Identify which cell holds the provided text, then report its [x, y] central coordinate. 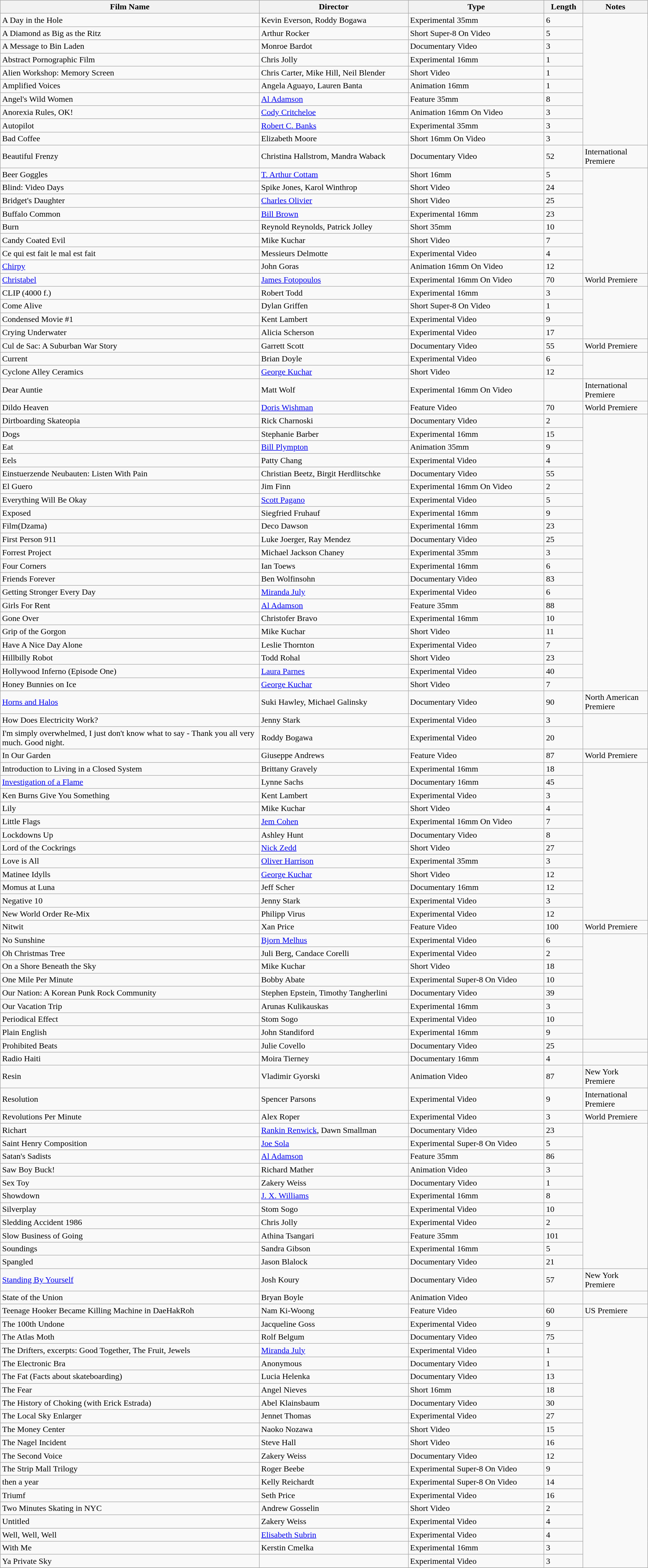
The Money Center [130, 1429]
Soundings [130, 1249]
Lucia Helenka [334, 1377]
Bridget's Daughter [130, 201]
Chirpy [130, 267]
Moira Tierney [334, 1059]
Elizabeth Moore [334, 138]
Bjorn Melhus [334, 940]
Ashley Hunt [334, 835]
Steve Hall [334, 1442]
Satan's Sadists [130, 1156]
Matinee Idylls [130, 874]
Vladimir Gyorski [334, 1076]
Christofer Bravo [334, 619]
Andrew Gosselin [334, 1508]
Radio Haiti [130, 1059]
Einstuerzende Neubauten: Listen With Pain [130, 474]
Spike Jones, Karol Winthrop [334, 188]
Showdown [130, 1196]
Stephanie Barber [334, 434]
Condensed Movie #1 [130, 319]
Spencer Parsons [334, 1099]
Four Corners [130, 566]
Leslie Thornton [334, 645]
El Guero [130, 487]
Eels [130, 460]
Alicia Scherson [334, 332]
88 [564, 605]
Negative 10 [130, 901]
Messieurs Delmotte [334, 253]
Periodical Effect [130, 1019]
Chris Carter, Mike Hill, Neil Blender [334, 73]
Sledding Accident 1986 [130, 1222]
101 [564, 1235]
Jacqueline Goss [334, 1324]
Short 16mm On Video [476, 138]
The Fear [130, 1390]
Julie Covello [334, 1046]
Angel Nieves [334, 1390]
Resolution [130, 1099]
Plain English [130, 1032]
Teenage Hooker Became Killing Machine in DaeHakRoh [130, 1311]
Kelly Reichardt [334, 1482]
Jason Blalock [334, 1262]
Laura Parnes [334, 671]
Saw Boy Buck! [130, 1170]
Slow Business of Going [130, 1235]
90 [564, 702]
John Standiford [334, 1032]
J. X. Williams [334, 1196]
Prohibited Beats [130, 1046]
Cul de Sac: A Suburban War Story [130, 345]
Richard Mather [334, 1170]
Brittany Gravely [334, 769]
21 [564, 1262]
Cyclone Alley Ceramics [130, 372]
Alex Roper [334, 1117]
The Local Sky Enlarger [130, 1416]
Suki Hawley, Michael Galinsky [334, 702]
Beer Goggles [130, 174]
75 [564, 1337]
Ian Toews [334, 566]
Silverplay [130, 1209]
Bryan Boyle [334, 1298]
Michael Jackson Chaney [334, 552]
40 [564, 671]
Todd Rohal [334, 658]
Bobby Abate [334, 980]
The Drifters, excerpts: Good Together, The Fruit, Jewels [130, 1350]
11 [564, 632]
Hollywood Inferno (Episode One) [130, 671]
Naoko Nozawa [334, 1429]
Eat [130, 447]
A Day in the Hole [130, 20]
Length [564, 7]
Bill Plympton [334, 447]
North American Premiere [615, 702]
Kevin Everson, Roddy Bogawa [334, 20]
Dogs [130, 434]
The Strip Mall Trilogy [130, 1469]
Amplified Voices [130, 86]
Girls For Rent [130, 605]
Beautiful Frenzy [130, 156]
Luke Joerger, Ray Mendez [334, 539]
Type [476, 7]
Everything Will Be Okay [130, 500]
Momus at Luna [130, 887]
Deco Dawson [334, 526]
Nitwit [130, 927]
Joe Sola [334, 1143]
How Does Electricity Work? [130, 720]
Anorexia Rules, OK! [130, 112]
Dildo Heaven [130, 408]
Oliver Harrison [334, 861]
Sandra Gibson [334, 1249]
Jem Cohen [334, 821]
83 [564, 579]
57 [564, 1279]
Josh Koury [334, 1279]
Dylan Griffen [334, 306]
Philipp Virus [334, 914]
Juli Berg, Candace Corelli [334, 953]
86 [564, 1156]
The Atlas Moth [130, 1337]
Well, Well, Well [130, 1535]
A Diamond as Big as the Ritz [130, 33]
Roger Beebe [334, 1469]
Friends Forever [130, 579]
Ya Private Sky [130, 1561]
Grip of the Gorgon [130, 632]
Christian Beetz, Birgit Herdlitschke [334, 474]
Doris Wishman [334, 408]
Jim Finn [334, 487]
Scott Pagano [334, 500]
The 100th Undone [130, 1324]
The History of Choking (with Erick Estrada) [130, 1403]
In Our Garden [130, 756]
Have A Nice Day Alone [130, 645]
Patty Chang [334, 460]
Angela Aguayo, Lauren Banta [334, 86]
Arunas Kulikauskas [334, 1006]
CLIP (4000 f.) [130, 293]
Revolutions Per Minute [130, 1117]
The Electronic Bra [130, 1363]
Nick Zedd [334, 848]
Lockdowns Up [130, 835]
Kerstin Cmelka [334, 1548]
Film(Dzama) [130, 526]
Ce qui est fait le mal est fait [130, 253]
Xan Price [334, 927]
The Nagel Incident [130, 1442]
Ken Burns Give You Something [130, 795]
Triumf [130, 1495]
State of the Union [130, 1298]
Burn [130, 227]
Untitled [130, 1522]
Abstract Pornographic Film [130, 60]
Rankin Renwick, Dawn Smallman [334, 1130]
Candy Coated Evil [130, 240]
Robert C. Banks [334, 125]
Jeff Scher [334, 887]
US Premiere [615, 1311]
Introduction to Living in a Closed System [130, 769]
James Fotopoulos [334, 280]
Bill Brown [334, 214]
New World Order Re-Mix [130, 914]
Blind: Video Days [130, 188]
24 [564, 188]
Arthur Rocker [334, 33]
60 [564, 1311]
Little Flags [130, 821]
Alien Workshop: Memory Screen [130, 73]
John Goras [334, 267]
First Person 911 [130, 539]
Hillbilly Robot [130, 658]
Robert Todd [334, 293]
I'm simply overwhelmed, I just don't know what to say - Thank you all very much. Good night. [130, 738]
One Mile Per Minute [130, 980]
Crying Underwater [130, 332]
Dear Auntie [130, 390]
Charles Olivier [334, 201]
Monroe Bardot [334, 46]
30 [564, 1403]
Our Vacation Trip [130, 1006]
Rick Charnoski [334, 421]
Elisabeth Subrin [334, 1535]
On a Shore Beneath the Sky [130, 966]
13 [564, 1377]
Investigation of a Flame [130, 782]
Notes [615, 7]
Bad Coffee [130, 138]
Christina Hallstrom, Mandra Waback [334, 156]
Anonymous [334, 1363]
Current [130, 359]
Athina Tsangari [334, 1235]
Resin [130, 1076]
45 [564, 782]
Honey Bunnies on Ice [130, 684]
Lily [130, 808]
The Second Voice [130, 1456]
Stephen Epstein, Timothy Tangherlini [334, 993]
Short 35mm [476, 227]
Roddy Bogawa [334, 738]
Brian Doyle [334, 359]
17 [564, 332]
Animation 35mm [476, 447]
100 [564, 927]
Seth Price [334, 1495]
Standing By Yourself [130, 1279]
Buffalo Common [130, 214]
Abel Klainsbaum [334, 1403]
20 [564, 738]
Jennet Thomas [334, 1416]
39 [564, 993]
Giuseppe Andrews [334, 756]
Saint Henry Composition [130, 1143]
52 [564, 156]
Horns and Halos [130, 702]
Getting Stronger Every Day [130, 592]
Siegfried Fruhauf [334, 513]
Richart [130, 1130]
Spangled [130, 1262]
Christabel [130, 280]
No Sunshine [130, 940]
Angel's Wild Women [130, 99]
Rolf Belgum [334, 1337]
Film Name [130, 7]
Our Nation: A Korean Punk Rock Community [130, 993]
A Message to Bin Laden [130, 46]
Garrett Scott [334, 345]
Animation 16mm [476, 86]
Exposed [130, 513]
Come Alive [130, 306]
The Fat (Facts about skateboarding) [130, 1377]
Sex Toy [130, 1183]
Autopilot [130, 125]
Dirtboarding Skateopia [130, 421]
Ben Wolfinsohn [334, 579]
Love is All [130, 861]
Oh Christmas Tree [130, 953]
14 [564, 1482]
Cody Critcheloe [334, 112]
Nam Ki-Woong [334, 1311]
Forrest Project [130, 552]
Matt Wolf [334, 390]
T. Arthur Cottam [334, 174]
Lord of the Cockrings [130, 848]
Gone Over [130, 619]
Lynne Sachs [334, 782]
Reynold Reynolds, Patrick Jolley [334, 227]
Director [334, 7]
With Me [130, 1548]
Two Minutes Skating in NYC [130, 1508]
then a year [130, 1482]
